From the cell containing the given text, extract its center point as [X, Y] coordinate. 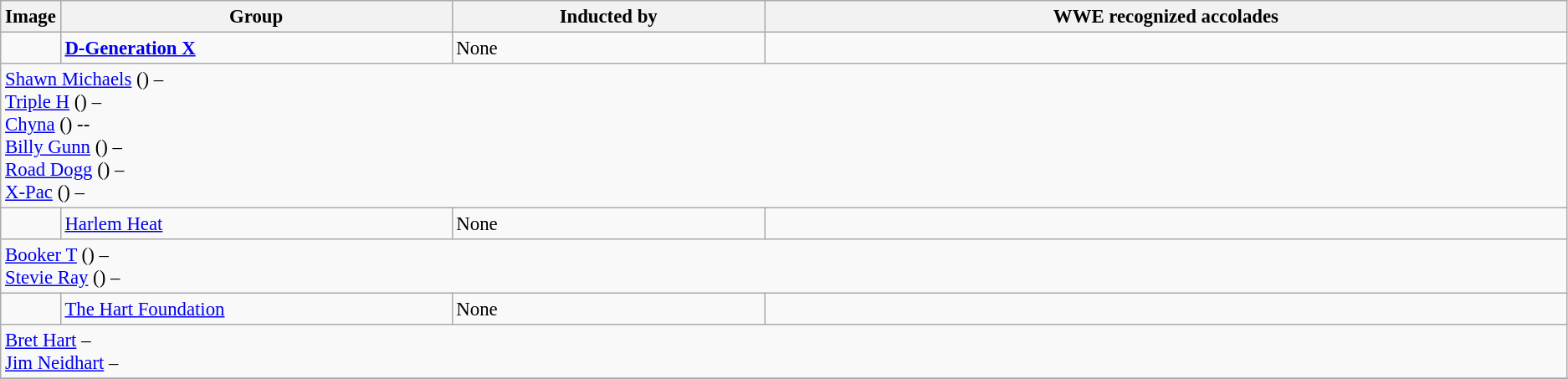
Harlem Heat [256, 224]
Shawn Michaels () – Triple H () – Chyna () -- Billy Gunn () – Road Dogg () – X-Pac () – [784, 136]
Group [256, 17]
Bret Hart – Jim Neidhart – [784, 351]
The Hart Foundation [256, 310]
Booker T () – Stevie Ray () – [784, 266]
Image [30, 17]
D-Generation X [256, 49]
Inducted by [608, 17]
WWE recognized accolades [1166, 17]
